Scan for the cell matching the given text and deliver its (X, Y) coordinate at center. 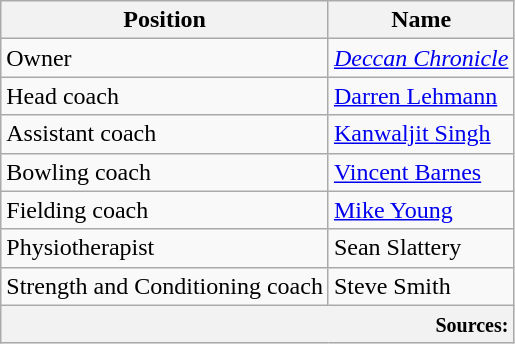
Steve Smith (420, 286)
Physiotherapist (165, 248)
Bowling coach (165, 172)
Strength and Conditioning coach (165, 286)
Head coach (165, 96)
Position (165, 20)
Vincent Barnes (420, 172)
Sources: (258, 324)
Owner (165, 58)
Assistant coach (165, 134)
Sean Slattery (420, 248)
Kanwaljit Singh (420, 134)
Darren Lehmann (420, 96)
Mike Young (420, 210)
Fielding coach (165, 210)
Deccan Chronicle (420, 58)
Name (420, 20)
